Output the [x, y] coordinate of the center of the cell containing the given text.  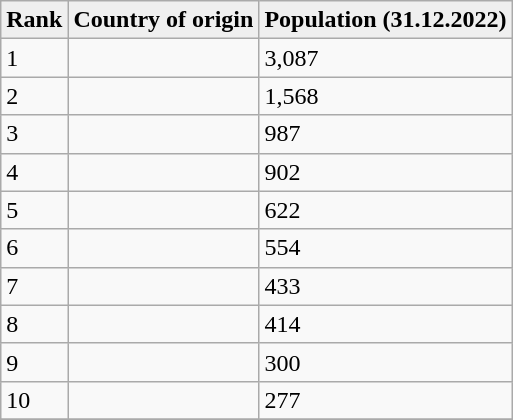
3 [34, 134]
433 [386, 286]
902 [386, 172]
10 [34, 400]
622 [386, 210]
2 [34, 96]
7 [34, 286]
5 [34, 210]
3,087 [386, 58]
300 [386, 362]
554 [386, 248]
414 [386, 324]
277 [386, 400]
1 [34, 58]
8 [34, 324]
Country of origin [164, 20]
987 [386, 134]
Rank [34, 20]
1,568 [386, 96]
9 [34, 362]
6 [34, 248]
Population (31.12.2022) [386, 20]
4 [34, 172]
